Scan for the cell matching the given text and deliver its (x, y) coordinate at center. 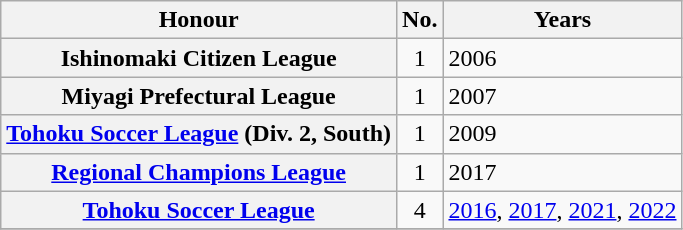
Regional Champions League (199, 172)
Tohoku Soccer League (199, 210)
2006 (562, 58)
2009 (562, 134)
Ishinomaki Citizen League (199, 58)
4 (420, 210)
Honour (199, 20)
2016, 2017, 2021, 2022 (562, 210)
2007 (562, 96)
2017 (562, 172)
Years (562, 20)
No. (420, 20)
Tohoku Soccer League (Div. 2, South) (199, 134)
Miyagi Prefectural League (199, 96)
